Identify which cell holds the provided text, then report its (x, y) central coordinate. 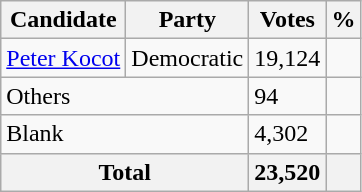
Others (125, 96)
Total (125, 172)
Party (188, 20)
19,124 (288, 58)
94 (288, 96)
Candidate (64, 20)
Peter Kocot (64, 58)
Votes (288, 20)
Blank (125, 134)
23,520 (288, 172)
Democratic (188, 58)
4,302 (288, 134)
% (344, 20)
